Detect which cell encompasses the target text, then output its (X, Y) center coordinate. 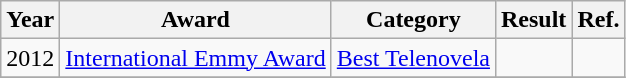
Year (30, 20)
Best Telenovela (413, 58)
Result (533, 20)
2012 (30, 58)
International Emmy Award (196, 58)
Award (196, 20)
Category (413, 20)
Ref. (598, 20)
